Capture the cell that displays the provided text and extract its (x, y) central coordinate. 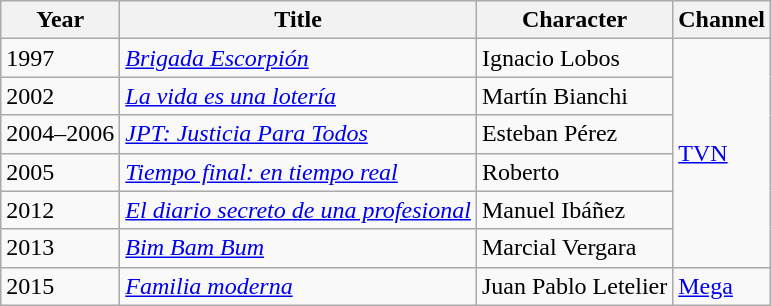
2004–2006 (60, 134)
Roberto (574, 172)
Bim Bam Bum (298, 248)
Ignacio Lobos (574, 58)
2015 (60, 286)
La vida es una lotería (298, 96)
Marcial Vergara (574, 248)
Manuel Ibáñez (574, 210)
2005 (60, 172)
JPT: Justicia Para Todos (298, 134)
Juan Pablo Letelier (574, 286)
TVN (722, 153)
2012 (60, 210)
El diario secreto de una profesional (298, 210)
Familia moderna (298, 286)
Title (298, 20)
Esteban Pérez (574, 134)
Tiempo final: en tiempo real (298, 172)
2002 (60, 96)
Channel (722, 20)
Character (574, 20)
Brigada Escorpión (298, 58)
Mega (722, 286)
Year (60, 20)
Martín Bianchi (574, 96)
1997 (60, 58)
2013 (60, 248)
